For the text-containing cell, return its midpoint in [x, y] coordinate format. 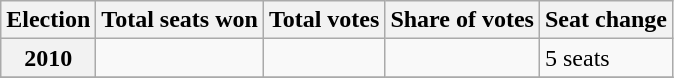
Election [48, 20]
2010 [48, 58]
5 seats [606, 58]
Seat change [606, 20]
Total seats won [180, 20]
Share of votes [462, 20]
Total votes [324, 20]
